Scan for the cell matching the given text and deliver its [X, Y] coordinate at center. 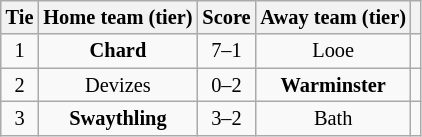
Away team (tier) [332, 17]
Swaythling [118, 118]
7–1 [226, 51]
2 [20, 85]
0–2 [226, 85]
Score [226, 17]
Warminster [332, 85]
3–2 [226, 118]
Home team (tier) [118, 17]
Chard [118, 51]
Bath [332, 118]
3 [20, 118]
1 [20, 51]
Tie [20, 17]
Devizes [118, 85]
Looe [332, 51]
